Search for the cell housing the specified text and yield its (x, y) center coordinate. 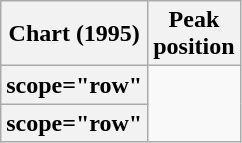
Peakposition (194, 34)
Chart (1995) (74, 34)
